Return (X, Y) of the center of cell containing provided text 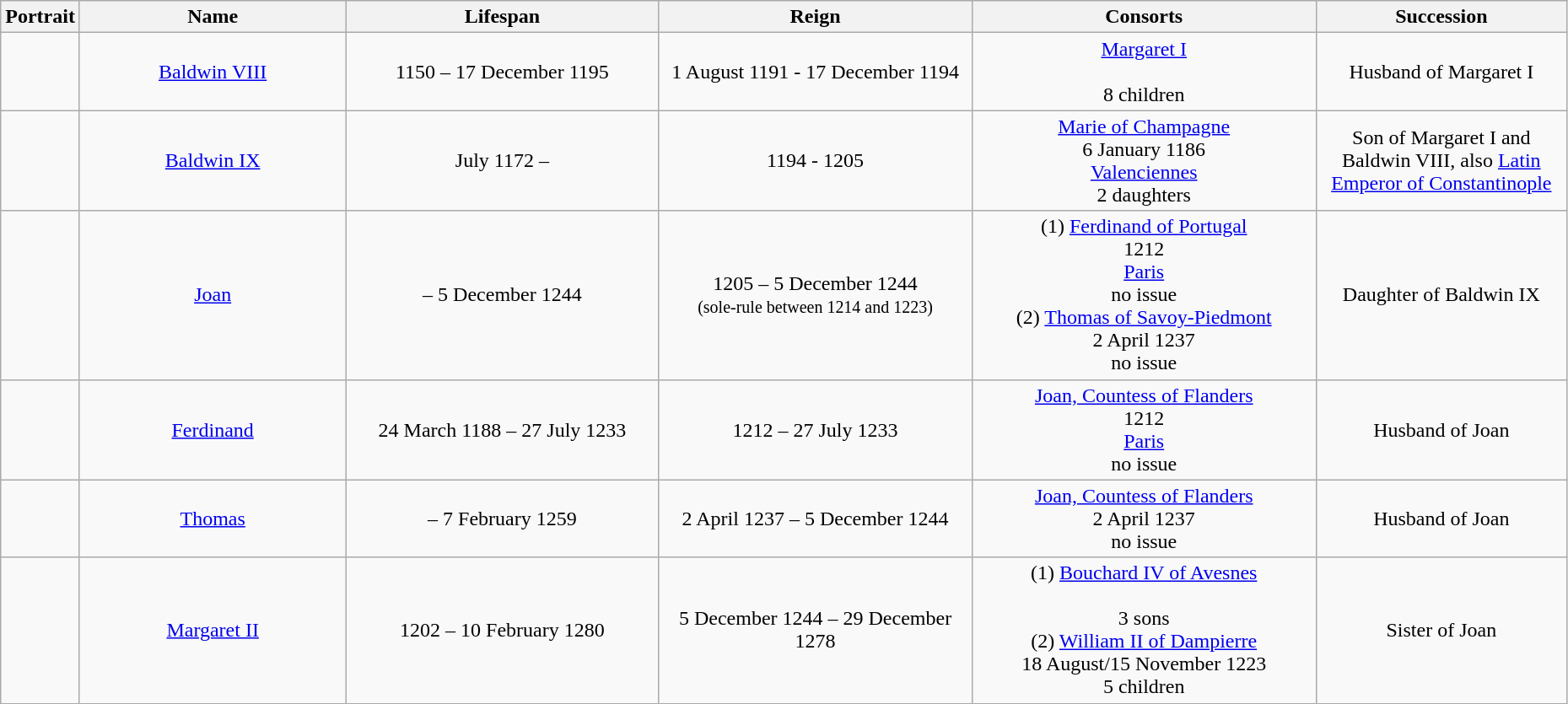
Marie of Champagne6 January 1186Valenciennes2 daughters (1144, 160)
Thomas (213, 519)
Ferdinand (213, 430)
Sister of Joan (1441, 631)
– 5 December 1244 (503, 295)
1150 – 17 December 1195 (503, 72)
Joan, Countess of Flanders1212Parisno issue (1144, 430)
Reign (815, 17)
Joan (213, 295)
1194 - 1205 (815, 160)
– 7 February 1259 (503, 519)
Succession (1441, 17)
Consorts (1144, 17)
1205 – 5 December 1244(sole-rule between 1214 and 1223) (815, 295)
Lifespan (503, 17)
Husband of Margaret I (1441, 72)
Name (213, 17)
Joan, Countess of Flanders2 April 1237no issue (1144, 519)
July 1172 – (503, 160)
(1) Ferdinand of Portugal1212Parisno issue(2) Thomas of Savoy-Piedmont2 April 1237no issue (1144, 295)
Son of Margaret I and Baldwin VIII, also Latin Emperor of Constantinople (1441, 160)
2 April 1237 – 5 December 1244 (815, 519)
Portrait (40, 17)
Margaret II (213, 631)
Baldwin VIII (213, 72)
(1) Bouchard IV of Avesnes3 sons(2) William II of Dampierre18 August/15 November 12235 children (1144, 631)
1202 – 10 February 1280 (503, 631)
24 March 1188 – 27 July 1233 (503, 430)
5 December 1244 – 29 December 1278 (815, 631)
Daughter of Baldwin IX (1441, 295)
Margaret I8 children (1144, 72)
Baldwin IX (213, 160)
1 August 1191 - 17 December 1194 (815, 72)
1212 – 27 July 1233 (815, 430)
